Extract the (x, y) coordinate from the center of the cell holding the provided text.  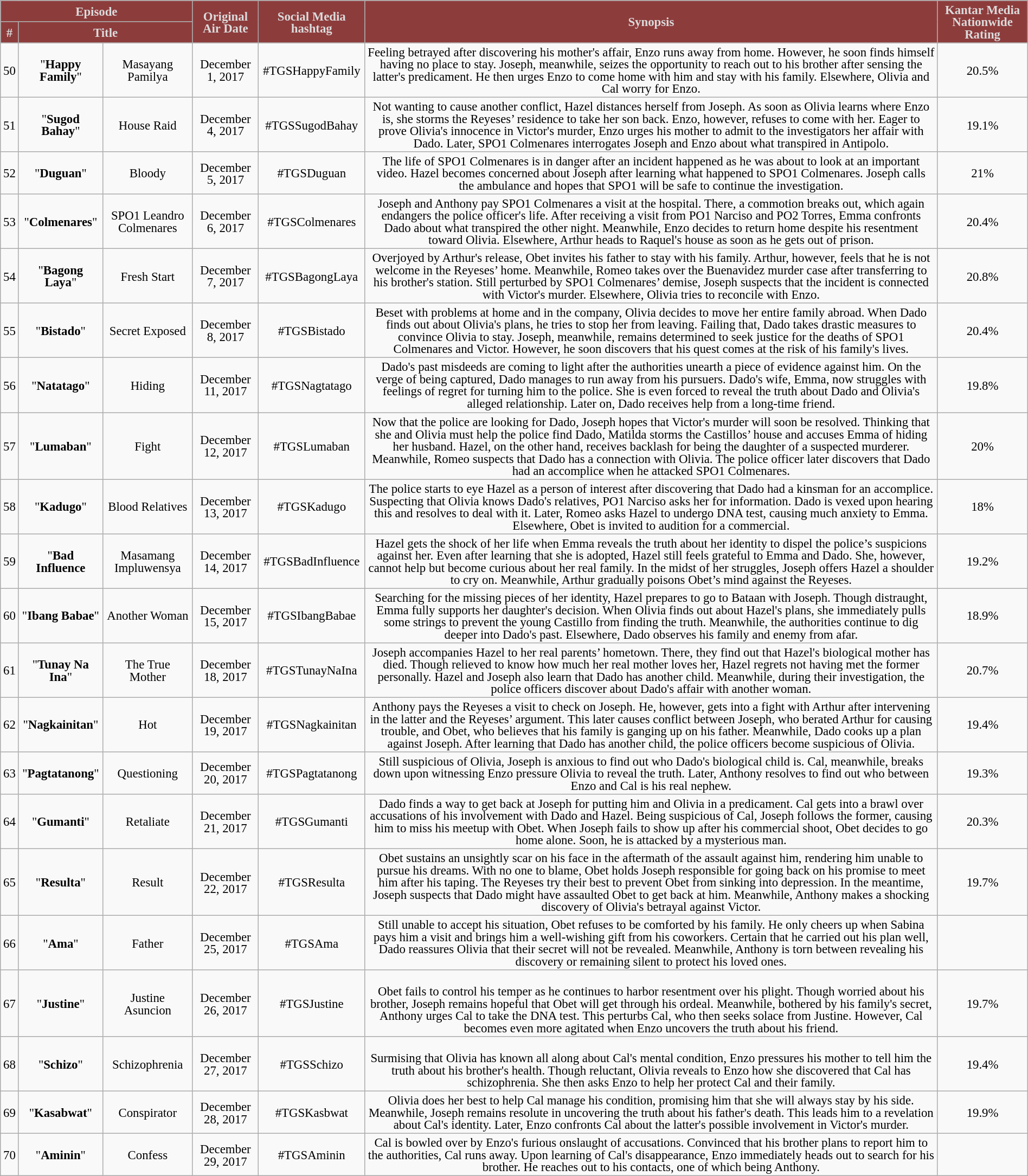
December 4, 2017 (226, 125)
Episode (97, 11)
Result (147, 882)
#TGSNagkainitan (312, 724)
December 18, 2017 (226, 670)
December 13, 2017 (226, 506)
"Sugod Bahay" (61, 125)
Justine Asuncion (147, 1003)
December 28, 2017 (226, 1113)
53 (10, 221)
"Gumanti" (61, 822)
Fresh Start (147, 277)
December 15, 2017 (226, 616)
"Kasabwat" (61, 1113)
Another Woman (147, 616)
#TGSBistado (312, 331)
December 5, 2017 (226, 173)
Hiding (147, 385)
"Schizo" (61, 1064)
70 (10, 1155)
"Tunay Na Ina" (61, 670)
54 (10, 277)
December 26, 2017 (226, 1003)
Masamang Impluwensya (147, 561)
"Pagtatanong" (61, 773)
"Bistado" (61, 331)
December 7, 2017 (226, 277)
#TGSTunayNaIna (312, 670)
"Resulta" (61, 882)
57 (10, 446)
#TGSLumaban (312, 446)
Secret Exposed (147, 331)
"Kadugo" (61, 506)
#TGSAma (312, 943)
#TGSDuguan (312, 173)
December 12, 2017 (226, 446)
19.2% (982, 561)
20.8% (982, 277)
Conspirator (147, 1113)
December 8, 2017 (226, 331)
69 (10, 1113)
December 19, 2017 (226, 724)
19.8% (982, 385)
20.3% (982, 822)
#TGSIbangBabae (312, 616)
#TGSKasbwat (312, 1113)
19.3% (982, 773)
Confess (147, 1155)
December 25, 2017 (226, 943)
House Raid (147, 125)
51 (10, 125)
68 (10, 1064)
December 22, 2017 (226, 882)
Questioning (147, 773)
61 (10, 670)
Bloody (147, 173)
Kantar Media Nationwide Rating (982, 22)
19.1% (982, 125)
Masayang Pamilya (147, 70)
60 (10, 616)
62 (10, 724)
Schizophrenia (147, 1064)
SPO1 Leandro Colmenares (147, 221)
18.9% (982, 616)
20% (982, 446)
Original Air Date (226, 22)
Synopsis (651, 22)
52 (10, 173)
59 (10, 561)
"Bad Influence (61, 561)
18% (982, 506)
"Colmenares" (61, 221)
#TGSSchizo (312, 1064)
64 (10, 822)
# (10, 33)
"Justine" (61, 1003)
December 21, 2017 (226, 822)
"Lumaban" (61, 446)
December 6, 2017 (226, 221)
The True Mother (147, 670)
Retaliate (147, 822)
20.5% (982, 70)
#TGSAminin (312, 1155)
December 20, 2017 (226, 773)
Blood Relatives (147, 506)
21% (982, 173)
#TGSBadInfluence (312, 561)
58 (10, 506)
"Ibang Babae" (61, 616)
#TGSSugodBahay (312, 125)
#TGSPagtatanong (312, 773)
December 27, 2017 (226, 1064)
55 (10, 331)
50 (10, 70)
67 (10, 1003)
December 29, 2017 (226, 1155)
"Ama" (61, 943)
#TGSNagtatago (312, 385)
"Bagong Laya" (61, 277)
63 (10, 773)
Fight (147, 446)
#TGSResulta (312, 882)
"Happy Family" (61, 70)
66 (10, 943)
"Aminin" (61, 1155)
56 (10, 385)
Social Media hashtag (312, 22)
20.7% (982, 670)
65 (10, 882)
#TGSGumanti (312, 822)
#TGSBagongLaya (312, 277)
Father (147, 943)
Hot (147, 724)
19.9% (982, 1113)
"Nagkainitan" (61, 724)
#TGSColmenares (312, 221)
"Duguan" (61, 173)
Title (105, 33)
#TGSHappyFamily (312, 70)
December 11, 2017 (226, 385)
December 1, 2017 (226, 70)
December 14, 2017 (226, 561)
#TGSKadugo (312, 506)
#TGSJustine (312, 1003)
"Natatago" (61, 385)
